Find where the given text appears and provide that cell's center as [x, y] coordinate. 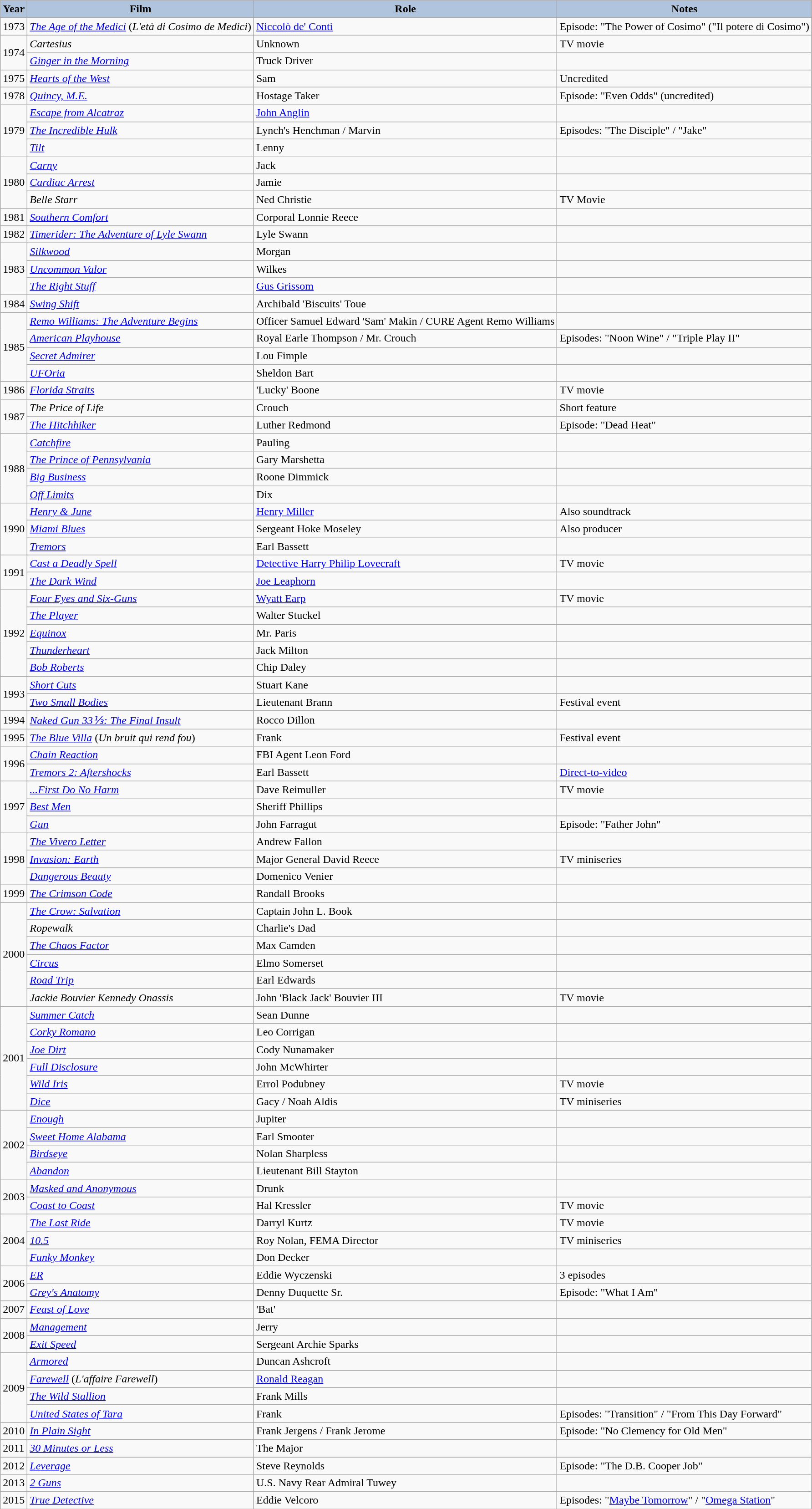
2000 [14, 954]
1978 [14, 96]
Chain Reaction [141, 755]
Equinox [141, 633]
Gun [141, 824]
3 episodes [685, 1275]
1987 [14, 416]
Best Men [141, 807]
Episode: "The D.B. Cooper Job" [685, 1466]
Timerider: The Adventure of Lyle Swann [141, 235]
Duncan Ashcroft [405, 1361]
Archibald 'Biscuits' Toue [405, 304]
1997 [14, 807]
Frank Mills [405, 1396]
Eddie Wyczenski [405, 1275]
Darryl Kurtz [405, 1223]
Dix [405, 494]
Episode: "Even Odds" (uncredited) [685, 96]
2011 [14, 1448]
Lyle Swann [405, 235]
Year [14, 9]
Ned Christie [405, 199]
UFOria [141, 373]
Stuart Kane [405, 685]
U.S. Navy Rear Admiral Tuwey [405, 1483]
Full Disclosure [141, 1067]
Steve Reynolds [405, 1466]
Carny [141, 165]
Leverage [141, 1466]
Also producer [685, 529]
Captain John L. Book [405, 911]
Ronald Reagan [405, 1379]
Cardiac Arrest [141, 182]
1986 [14, 390]
Elmo Somerset [405, 963]
Crouch [405, 408]
1980 [14, 182]
Coast to Coast [141, 1206]
2015 [14, 1500]
Ginger in the Morning [141, 61]
1991 [14, 572]
Short Cuts [141, 685]
Sweet Home Alabama [141, 1136]
1995 [14, 738]
Episodes: "Noon Wine" / "Triple Play II" [685, 338]
United States of Tara [141, 1413]
2010 [14, 1431]
1999 [14, 893]
Frank Jergens / Frank Jerome [405, 1431]
30 Minutes or Less [141, 1448]
2 Guns [141, 1483]
Lenny [405, 148]
10.5 [141, 1240]
Dice [141, 1101]
Big Business [141, 477]
Sergeant Hoke Moseley [405, 529]
Bob Roberts [141, 668]
2012 [14, 1466]
Nolan Sharpless [405, 1153]
Earl Smooter [405, 1136]
1985 [14, 347]
2009 [14, 1387]
Episode: "What I Am" [685, 1292]
Errol Podubney [405, 1084]
John 'Black Jack' Bouvier III [405, 998]
Denny Duquette Sr. [405, 1292]
The Crow: Salvation [141, 911]
2001 [14, 1058]
Wyatt Earp [405, 598]
1982 [14, 235]
Lou Fimple [405, 356]
Circus [141, 963]
Short feature [685, 408]
FBI Agent Leon Ford [405, 755]
Drunk [405, 1188]
Jupiter [405, 1119]
Uncommon Valor [141, 269]
Corky Romano [141, 1032]
Four Eyes and Six-Guns [141, 598]
Birdseye [141, 1153]
American Playhouse [141, 338]
1979 [14, 130]
Jack [405, 165]
Rocco Dillon [405, 720]
Management [141, 1327]
The Chaos Factor [141, 946]
The Major [405, 1448]
TV Movie [685, 199]
Sergeant Archie Sparks [405, 1344]
Charlie's Dad [405, 928]
The Right Stuff [141, 286]
Summer Catch [141, 1015]
Detective Harry Philip Lovecraft [405, 564]
Truck Driver [405, 61]
Unknown [405, 44]
The Wild Stallion [141, 1396]
Cody Nunamaker [405, 1050]
'Bat' [405, 1310]
Florida Straits [141, 390]
2007 [14, 1310]
The Age of the Medici (L'età di Cosimo de Medici) [141, 26]
Masked and Anonymous [141, 1188]
...First Do No Harm [141, 790]
2002 [14, 1145]
Morgan [405, 252]
1973 [14, 26]
Joe Dirt [141, 1050]
Royal Earle Thompson / Mr. Crouch [405, 338]
The Incredible Hulk [141, 130]
The Prince of Pennsylvania [141, 459]
Lieutenant Bill Stayton [405, 1171]
Thunderheart [141, 650]
2004 [14, 1240]
1975 [14, 78]
Miami Blues [141, 529]
2013 [14, 1483]
Chip Daley [405, 668]
John Farragut [405, 824]
Jack Milton [405, 650]
Quincy, M.E. [141, 96]
Exit Speed [141, 1344]
'Lucky' Boone [405, 390]
2003 [14, 1197]
Tremors 2: Aftershocks [141, 772]
1981 [14, 217]
Road Trip [141, 980]
Two Small Bodies [141, 702]
Film [141, 9]
1984 [14, 304]
1996 [14, 764]
Sheriff Phillips [405, 807]
Abandon [141, 1171]
The Dark Wind [141, 581]
Invasion: Earth [141, 859]
Officer Samuel Edward 'Sam' Makin / CURE Agent Remo Williams [405, 321]
1994 [14, 720]
Sean Dunne [405, 1015]
Jackie Bouvier Kennedy Onassis [141, 998]
Naked Gun 33⅓: The Final Insult [141, 720]
1988 [14, 468]
Off Limits [141, 494]
Tremors [141, 546]
Lieutenant Brann [405, 702]
Roone Dimmick [405, 477]
2006 [14, 1284]
The Blue Villa (Un bruit qui rend fou) [141, 738]
Eddie Velcoro [405, 1500]
Ropewalk [141, 928]
Gus Grissom [405, 286]
Walter Stuckel [405, 616]
Episode: "Father John" [685, 824]
True Detective [141, 1500]
Lynch's Henchman / Marvin [405, 130]
1983 [14, 269]
Cartesius [141, 44]
Episodes: "Maybe Tomorrow" / "Omega Station" [685, 1500]
Funky Monkey [141, 1258]
Corporal Lonnie Reece [405, 217]
Role [405, 9]
The Player [141, 616]
Major General David Reece [405, 859]
Sam [405, 78]
Hearts of the West [141, 78]
Wilkes [405, 269]
Also soundtrack [685, 512]
Episodes: "The Disciple" / "Jake" [685, 130]
The Last Ride [141, 1223]
Direct-to-video [685, 772]
Sheldon Bart [405, 373]
ER [141, 1275]
Southern Comfort [141, 217]
1992 [14, 633]
Hostage Taker [405, 96]
Escape from Alcatraz [141, 113]
John McWhirter [405, 1067]
In Plain Sight [141, 1431]
Earl Edwards [405, 980]
Henry & June [141, 512]
Max Camden [405, 946]
Don Decker [405, 1258]
Andrew Fallon [405, 841]
The Vivero Letter [141, 841]
Notes [685, 9]
1990 [14, 529]
Silkwood [141, 252]
Gary Marshetta [405, 459]
Niccolò de' Conti [405, 26]
Domenico Venier [405, 876]
Remo Williams: The Adventure Begins [141, 321]
Catchfire [141, 442]
Jamie [405, 182]
Enough [141, 1119]
Tilt [141, 148]
Randall Brooks [405, 893]
The Crimson Code [141, 893]
1998 [14, 859]
Luther Redmond [405, 425]
2008 [14, 1336]
Wild Iris [141, 1084]
Episode: "No Clemency for Old Men" [685, 1431]
Belle Starr [141, 199]
Armored [141, 1361]
Grey's Anatomy [141, 1292]
Cast a Deadly Spell [141, 564]
Mr. Paris [405, 633]
Henry Miller [405, 512]
Episode: "Dead Heat" [685, 425]
The Price of Life [141, 408]
Pauling [405, 442]
Episode: "The Power of Cosimo" ("Il potere di Cosimo") [685, 26]
Dangerous Beauty [141, 876]
Leo Corrigan [405, 1032]
Jerry [405, 1327]
Farewell (L'affaire Farewell) [141, 1379]
Secret Admirer [141, 356]
Hal Kressler [405, 1206]
Episodes: "Transition" / "From This Day Forward" [685, 1413]
Feast of Love [141, 1310]
Dave Reimuller [405, 790]
Gacy / Noah Aldis [405, 1101]
1974 [14, 52]
Joe Leaphorn [405, 581]
The Hitchhiker [141, 425]
Roy Nolan, FEMA Director [405, 1240]
1993 [14, 693]
Uncredited [685, 78]
Swing Shift [141, 304]
John Anglin [405, 113]
